Capture the cell that displays the provided text and extract its (X, Y) central coordinate. 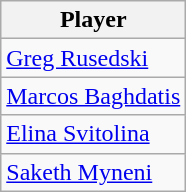
Elina Svitolina (94, 134)
Greg Rusedski (94, 58)
Player (94, 20)
Saketh Myneni (94, 172)
Marcos Baghdatis (94, 96)
